Find where the given text appears and provide that cell's center as (x, y) coordinate. 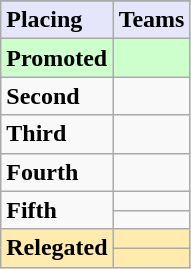
Placing (57, 20)
Teams (152, 20)
Fifth (57, 210)
Relegated (57, 248)
Promoted (57, 58)
Second (57, 96)
Fourth (57, 172)
Third (57, 134)
